For the text-containing cell, return its midpoint in (x, y) coordinate format. 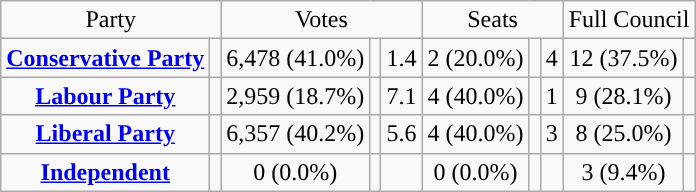
5.6 (402, 134)
6,478 (41.0%) (296, 58)
8 (25.0%) (624, 134)
3 (552, 134)
6,357 (40.2%) (296, 134)
Full Council (629, 20)
2 (20.0%) (476, 58)
12 (37.5%) (624, 58)
1 (552, 96)
Votes (322, 20)
7.1 (402, 96)
Labour Party (106, 96)
3 (9.4%) (624, 172)
4 (552, 58)
9 (28.1%) (624, 96)
1.4 (402, 58)
Party (111, 20)
Conservative Party (106, 58)
2,959 (18.7%) (296, 96)
Seats (492, 20)
Liberal Party (106, 134)
Independent (106, 172)
